Detect which cell encompasses the target text, then output its [X, Y] center coordinate. 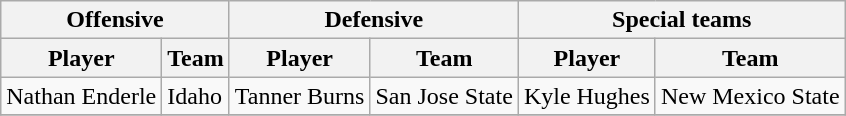
Special teams [682, 20]
San Jose State [444, 96]
Offensive [116, 20]
Kyle Hughes [586, 96]
Tanner Burns [300, 96]
Defensive [374, 20]
Idaho [196, 96]
New Mexico State [750, 96]
Nathan Enderle [82, 96]
